Pinpoint the cell where the given text exists, returning its (X, Y) midpoint coordinate. 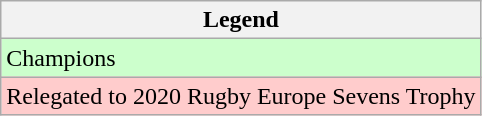
Relegated to 2020 Rugby Europe Sevens Trophy (241, 96)
Champions (241, 58)
Legend (241, 20)
